Pinpoint the cell where the given text exists, returning its [X, Y] midpoint coordinate. 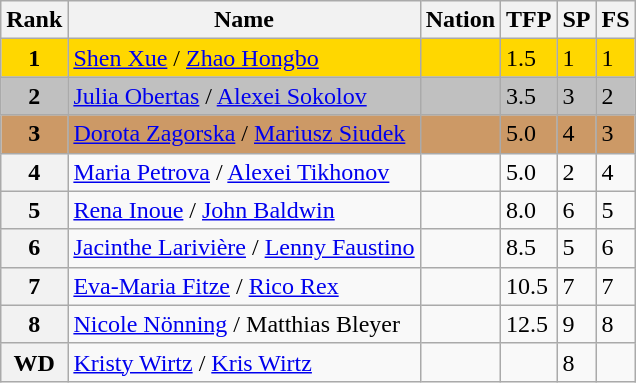
Dorota Zagorska / Mariusz Siudek [244, 134]
Shen Xue / Zhao Hongbo [244, 58]
Nation [460, 20]
Nicole Nönning / Matthias Bleyer [244, 324]
3.5 [529, 96]
WD [34, 362]
FS [616, 20]
SP [576, 20]
TFP [529, 20]
10.5 [529, 286]
Maria Petrova / Alexei Tikhonov [244, 172]
Jacinthe Larivière / Lenny Faustino [244, 248]
Rena Inoue / John Baldwin [244, 210]
Eva-Maria Fitze / Rico Rex [244, 286]
8.5 [529, 248]
9 [576, 324]
1.5 [529, 58]
Julia Obertas / Alexei Sokolov [244, 96]
Rank [34, 20]
Name [244, 20]
8.0 [529, 210]
12.5 [529, 324]
Kristy Wirtz / Kris Wirtz [244, 362]
